From the cell containing the given text, extract its center point as (X, Y) coordinate. 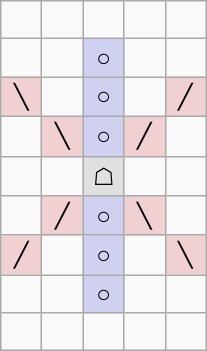
☖ (104, 176)
